Identify which cell holds the provided text, then report its [X, Y] central coordinate. 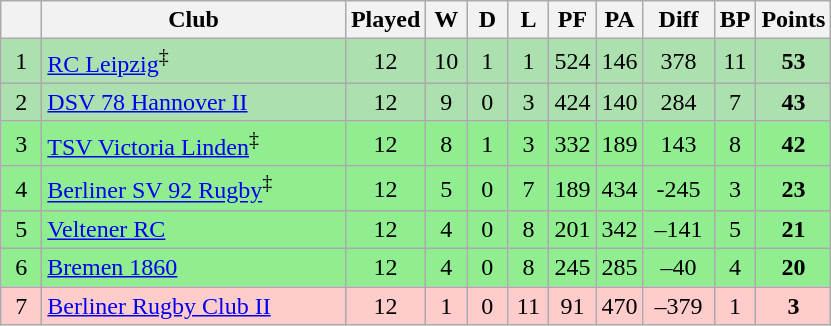
10 [446, 62]
TSV Victoria Linden‡ [194, 144]
470 [620, 306]
L [528, 20]
143 [678, 144]
6 [22, 268]
Berliner Rugby Club II [194, 306]
Diff [678, 20]
Berliner SV 92 Rugby‡ [194, 188]
Played [385, 20]
524 [572, 62]
146 [620, 62]
21 [794, 230]
378 [678, 62]
Bremen 1860 [194, 268]
–141 [678, 230]
2 [22, 102]
434 [620, 188]
23 [794, 188]
332 [572, 144]
W [446, 20]
PA [620, 20]
–379 [678, 306]
Club [194, 20]
Veltener RC [194, 230]
245 [572, 268]
DSV 78 Hannover II [194, 102]
91 [572, 306]
53 [794, 62]
424 [572, 102]
342 [620, 230]
284 [678, 102]
9 [446, 102]
201 [572, 230]
42 [794, 144]
140 [620, 102]
285 [620, 268]
20 [794, 268]
–40 [678, 268]
Points [794, 20]
-245 [678, 188]
BP [735, 20]
PF [572, 20]
RC Leipzig‡ [194, 62]
D [488, 20]
43 [794, 102]
